Capture the cell that displays the provided text and extract its [x, y] central coordinate. 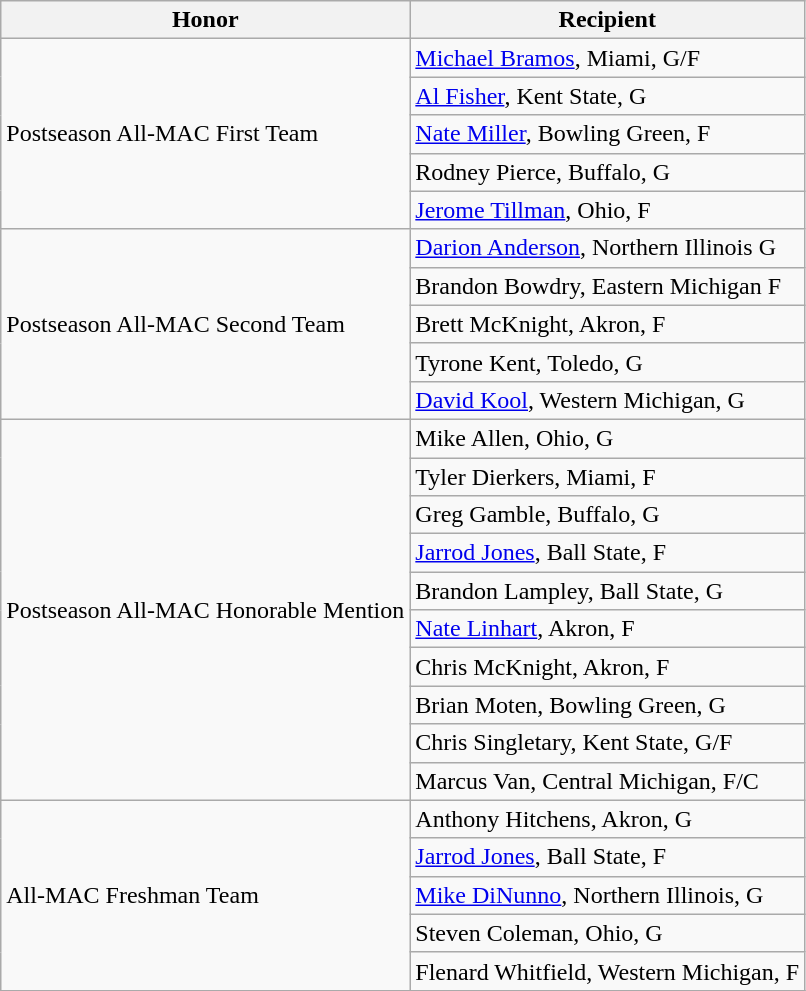
Darion Anderson, Northern Illinois G [608, 248]
David Kool, Western Michigan, G [608, 400]
Marcus Van, Central Michigan, F/C [608, 781]
Anthony Hitchens, Akron, G [608, 819]
Rodney Pierce, Buffalo, G [608, 172]
Nate Linhart, Akron, F [608, 629]
Mike Allen, Ohio, G [608, 438]
Steven Coleman, Ohio, G [608, 933]
Chris Singletary, Kent State, G/F [608, 743]
Nate Miller, Bowling Green, F [608, 134]
Michael Bramos, Miami, G/F [608, 58]
Chris McKnight, Akron, F [608, 667]
Greg Gamble, Buffalo, G [608, 515]
Brandon Lampley, Ball State, G [608, 591]
Brian Moten, Bowling Green, G [608, 705]
Brandon Bowdry, Eastern Michigan F [608, 286]
All-MAC Freshman Team [206, 895]
Postseason All-MAC First Team [206, 134]
Tyler Dierkers, Miami, F [608, 477]
Mike DiNunno, Northern Illinois, G [608, 895]
Honor [206, 20]
Flenard Whitfield, Western Michigan, F [608, 971]
Tyrone Kent, Toledo, G [608, 362]
Brett McKnight, Akron, F [608, 324]
Jerome Tillman, Ohio, F [608, 210]
Postseason All-MAC Second Team [206, 324]
Recipient [608, 20]
Postseason All-MAC Honorable Mention [206, 610]
Al Fisher, Kent State, G [608, 96]
